Find where the given text appears and provide that cell's center as (x, y) coordinate. 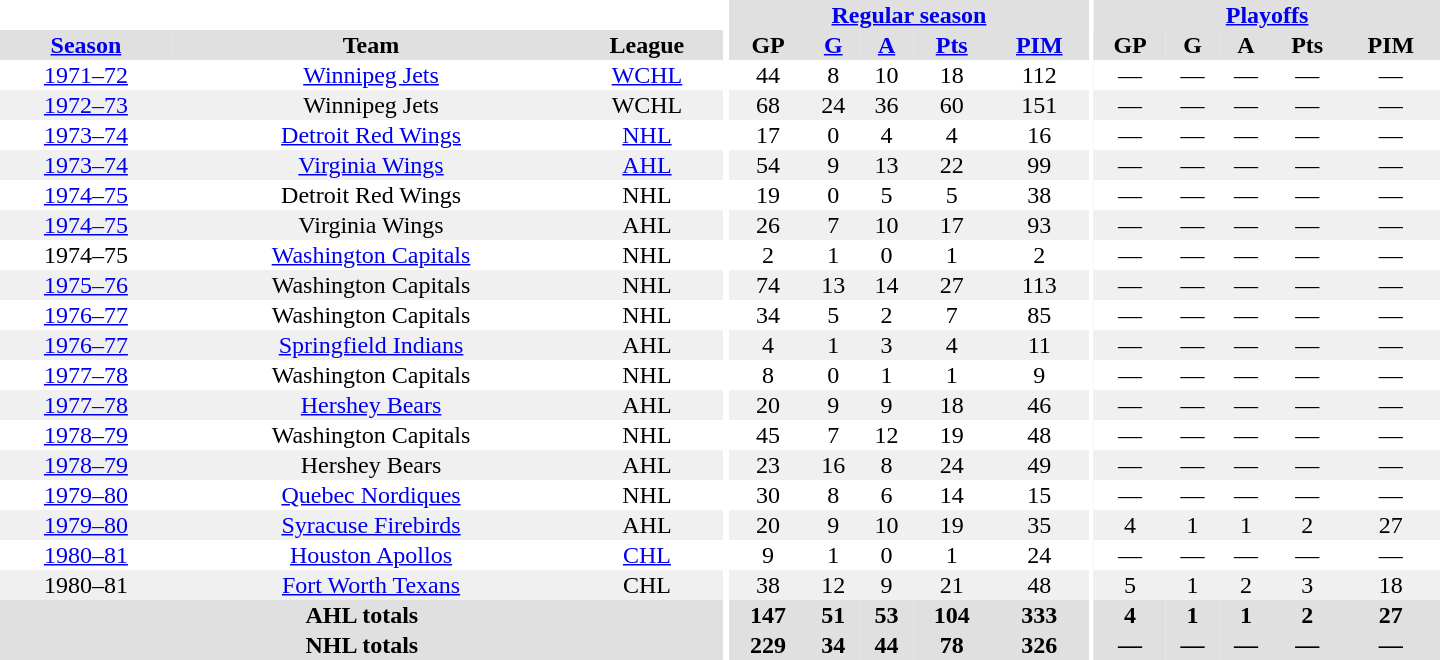
22 (952, 165)
11 (1039, 345)
Houston Apollos (371, 555)
Fort Worth Texans (371, 585)
Quebec Nordiques (371, 495)
26 (768, 225)
21 (952, 585)
326 (1039, 645)
112 (1039, 75)
151 (1039, 105)
147 (768, 615)
333 (1039, 615)
45 (768, 435)
85 (1039, 315)
30 (768, 495)
1972–73 (86, 105)
51 (834, 615)
Regular season (910, 15)
NHL totals (362, 645)
53 (886, 615)
35 (1039, 525)
Team (371, 45)
AHL totals (362, 615)
99 (1039, 165)
113 (1039, 285)
229 (768, 645)
68 (768, 105)
6 (886, 495)
1971–72 (86, 75)
1975–76 (86, 285)
54 (768, 165)
74 (768, 285)
Springfield Indians (371, 345)
78 (952, 645)
104 (952, 615)
Playoffs (1267, 15)
League (646, 45)
Syracuse Firebirds (371, 525)
36 (886, 105)
49 (1039, 465)
23 (768, 465)
Season (86, 45)
15 (1039, 495)
46 (1039, 405)
60 (952, 105)
93 (1039, 225)
